Capture the cell that displays the provided text and extract its (X, Y) central coordinate. 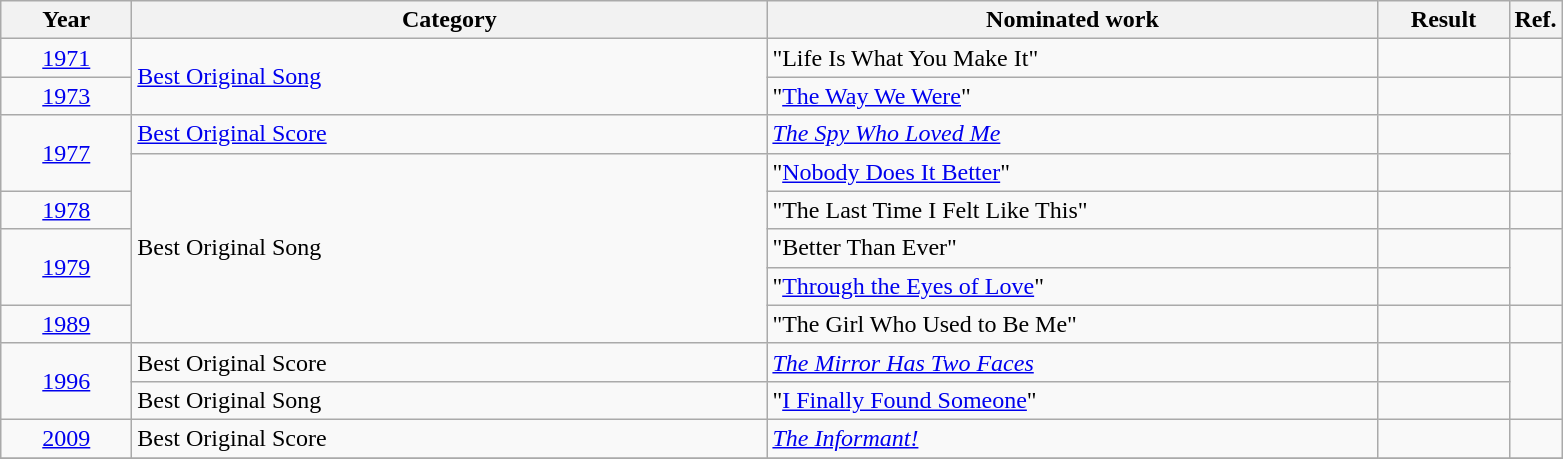
"The Girl Who Used to Be Me" (1072, 324)
The Informant! (1072, 438)
"The Way We Were" (1072, 96)
"Better Than Ever" (1072, 248)
The Spy Who Loved Me (1072, 134)
"Life Is What You Make It" (1072, 58)
Category (450, 20)
Year (66, 20)
"Through the Eyes of Love" (1072, 286)
1989 (66, 324)
2009 (66, 438)
1979 (66, 267)
1973 (66, 96)
"The Last Time I Felt Like This" (1072, 210)
1971 (66, 58)
Result (1444, 20)
Ref. (1536, 20)
The Mirror Has Two Faces (1072, 362)
1978 (66, 210)
"I Finally Found Someone" (1072, 400)
"Nobody Does It Better" (1072, 172)
1996 (66, 381)
1977 (66, 153)
Nominated work (1072, 20)
